Scan for the cell matching the given text and deliver its (X, Y) coordinate at center. 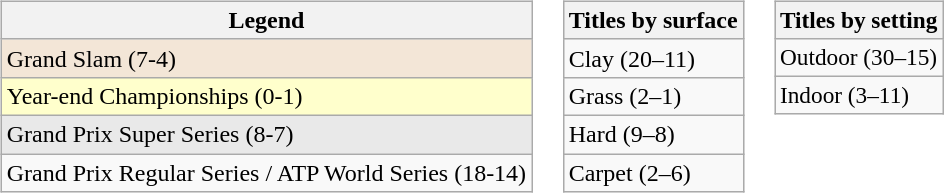
Clay (20–11) (653, 58)
Outdoor (30–15) (859, 57)
Grand Slam (7-4) (266, 58)
Grand Prix Super Series (8-7) (266, 134)
Hard (9–8) (653, 134)
Indoor (3–11) (859, 95)
Titles by surface (653, 20)
Titles by setting (859, 20)
Carpet (2–6) (653, 173)
Legend (266, 20)
Year-end Championships (0-1) (266, 96)
Grand Prix Regular Series / ATP World Series (18-14) (266, 173)
Grass (2–1) (653, 96)
